Extract the [x, y] coordinate from the center of the cell holding the provided text.  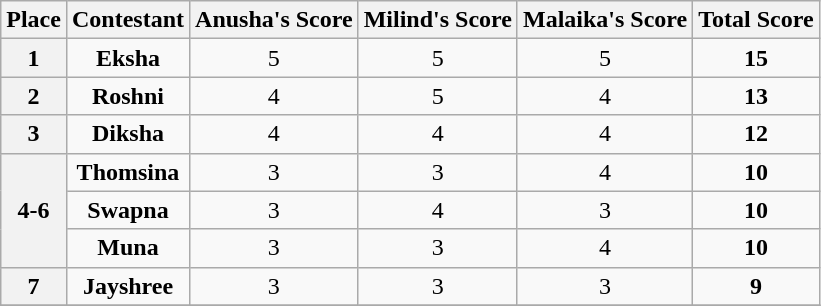
Muna [128, 248]
4-6 [34, 210]
13 [756, 96]
Jayshree [128, 286]
Eksha [128, 58]
Contestant [128, 20]
Place [34, 20]
12 [756, 134]
9 [756, 286]
Anusha's Score [274, 20]
Milind's Score [438, 20]
1 [34, 58]
2 [34, 96]
Diksha [128, 134]
Swapna [128, 210]
Malaika's Score [604, 20]
Total Score [756, 20]
15 [756, 58]
7 [34, 286]
Thomsina [128, 172]
Roshni [128, 96]
